Find where the given text appears and provide that cell's center as (x, y) coordinate. 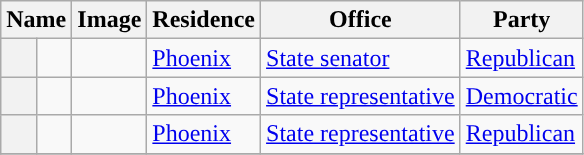
Party (522, 20)
Democratic (522, 96)
State senator (361, 58)
Name (36, 20)
Image (110, 20)
Residence (204, 20)
Office (361, 20)
